Scan for the cell matching the given text and deliver its [x, y] coordinate at center. 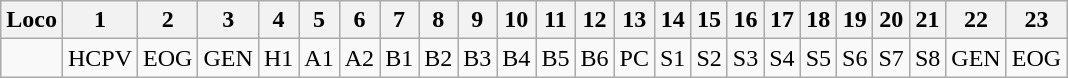
S8 [927, 58]
B6 [594, 58]
20 [891, 20]
15 [709, 20]
10 [516, 20]
4 [278, 20]
S5 [818, 58]
B5 [556, 58]
23 [1036, 20]
S6 [855, 58]
1 [100, 20]
S3 [745, 58]
6 [359, 20]
22 [976, 20]
B4 [516, 58]
11 [556, 20]
S2 [709, 58]
S4 [782, 58]
16 [745, 20]
B2 [438, 58]
S7 [891, 58]
12 [594, 20]
Loco [32, 20]
19 [855, 20]
2 [168, 20]
8 [438, 20]
14 [672, 20]
9 [478, 20]
A1 [319, 58]
17 [782, 20]
18 [818, 20]
H1 [278, 58]
S1 [672, 58]
HCPV [100, 58]
7 [400, 20]
3 [228, 20]
PC [634, 58]
B3 [478, 58]
13 [634, 20]
B1 [400, 58]
5 [319, 20]
21 [927, 20]
A2 [359, 58]
